Output the [x, y] coordinate of the center of the cell containing the given text.  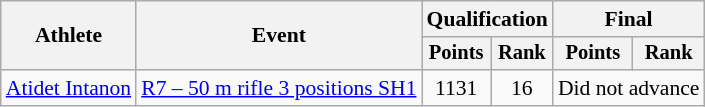
Did not advance [629, 88]
Event [278, 36]
Athlete [68, 36]
R7 – 50 m rifle 3 positions SH1 [278, 88]
16 [522, 88]
1131 [456, 88]
Atidet Intanon [68, 88]
Final [629, 19]
Qualification [488, 19]
